Extract the [X, Y] coordinate from the center of the cell holding the provided text.  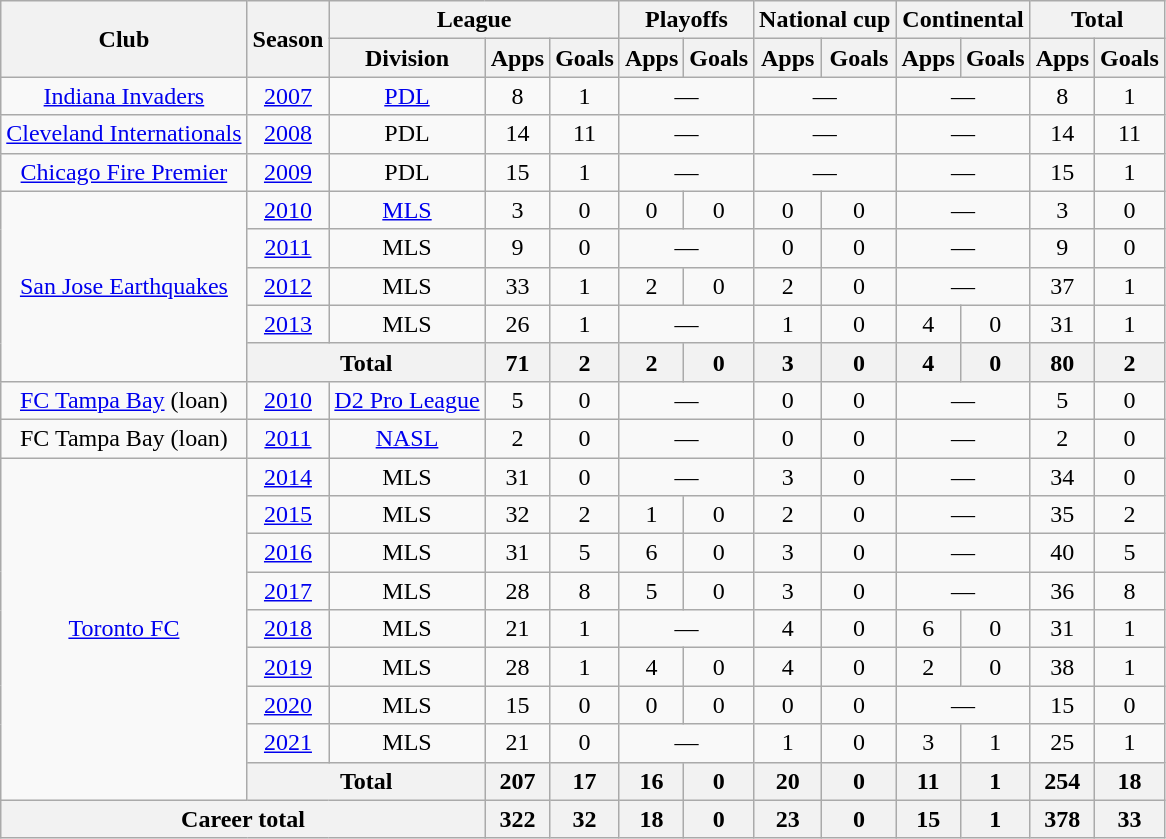
26 [517, 324]
17 [585, 781]
2016 [288, 553]
2008 [288, 134]
207 [517, 781]
71 [517, 362]
36 [1062, 591]
Continental [963, 20]
2009 [288, 172]
Indiana Invaders [124, 96]
NASL [407, 438]
2021 [288, 743]
35 [1062, 515]
2012 [288, 286]
322 [517, 819]
378 [1062, 819]
Club [124, 39]
37 [1062, 286]
Playoffs [686, 20]
Division [407, 58]
80 [1062, 362]
34 [1062, 477]
Cleveland Internationals [124, 134]
2019 [288, 667]
254 [1062, 781]
2013 [288, 324]
25 [1062, 743]
Season [288, 39]
40 [1062, 553]
2020 [288, 705]
2007 [288, 96]
16 [651, 781]
2014 [288, 477]
League [474, 20]
2018 [288, 629]
National cup [825, 20]
38 [1062, 667]
San Jose Earthquakes [124, 286]
23 [788, 819]
20 [788, 781]
2017 [288, 591]
D2 Pro League [407, 400]
Chicago Fire Premier [124, 172]
Career total [243, 819]
2015 [288, 515]
Toronto FC [124, 630]
